Output the (X, Y) coordinate of the center of the cell containing the given text.  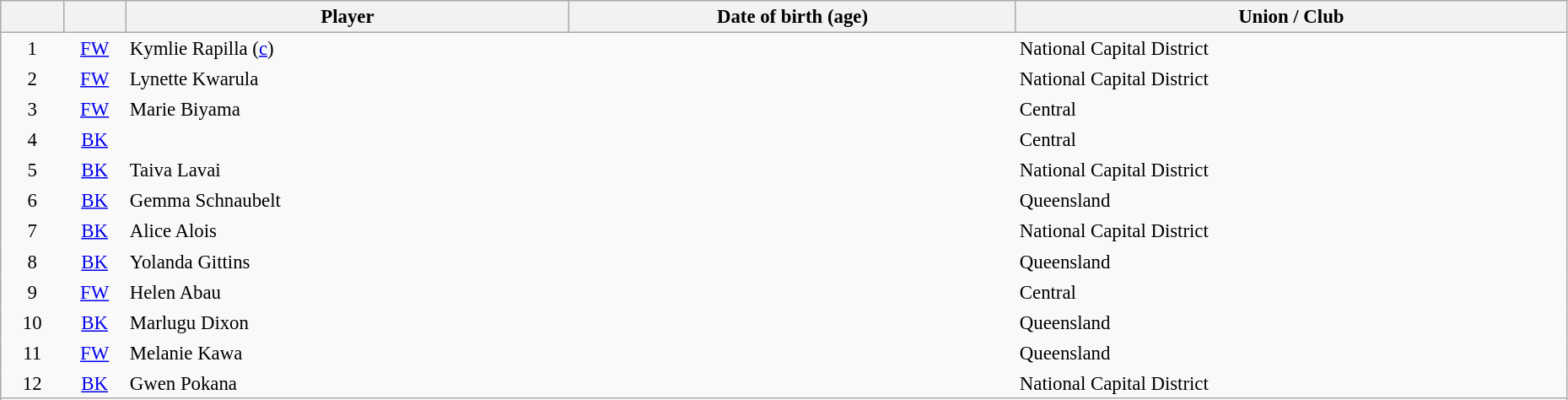
8 (32, 262)
11 (32, 353)
1 (32, 49)
Taiva Lavai (348, 170)
Lynette Kwarula (348, 78)
Marie Biyama (348, 109)
Gemma Schnaubelt (348, 201)
6 (32, 201)
Gwen Pokana (348, 383)
10 (32, 322)
Player (348, 17)
Union / Club (1291, 17)
Alice Alois (348, 231)
Marlugu Dixon (348, 322)
Melanie Kawa (348, 353)
3 (32, 109)
Kymlie Rapilla (c) (348, 49)
4 (32, 140)
Helen Abau (348, 292)
5 (32, 170)
12 (32, 383)
9 (32, 292)
Date of birth (age) (793, 17)
7 (32, 231)
2 (32, 78)
Yolanda Gittins (348, 262)
